Provide the (x, y) coordinate of the cell's center where the given text is located.  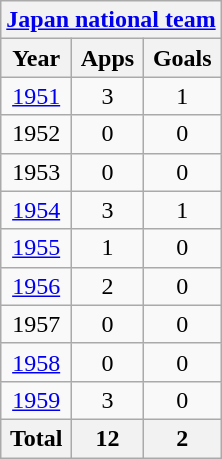
Year (36, 58)
1952 (36, 134)
Apps (108, 58)
1957 (36, 324)
1955 (36, 248)
1954 (36, 210)
12 (108, 438)
Japan national team (111, 20)
Total (36, 438)
1951 (36, 96)
1958 (36, 362)
1956 (36, 286)
1959 (36, 400)
Goals (182, 58)
1953 (36, 172)
